Provide the (x, y) coordinate of the cell's center where the given text is located.  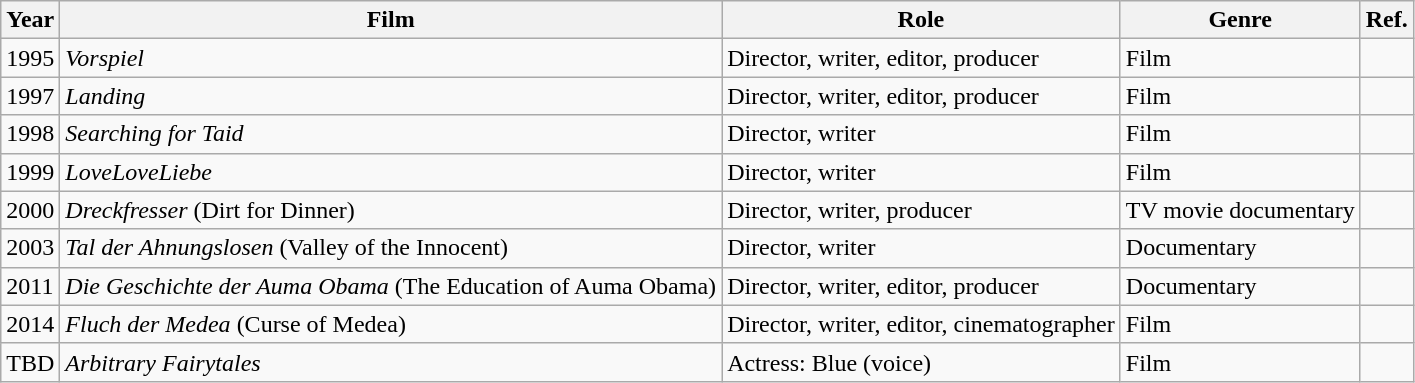
2014 (30, 324)
Tal der Ahnungslosen (Valley of the Innocent) (391, 248)
2011 (30, 286)
Die Geschichte der Auma Obama (The Education of Auma Obama) (391, 286)
Dreckfresser (Dirt for Dinner) (391, 210)
Vorspiel (391, 58)
1998 (30, 134)
Actress: Blue (voice) (922, 362)
LoveLoveLiebe (391, 172)
Landing (391, 96)
Director, writer, producer (922, 210)
Arbitrary Fairytales (391, 362)
1995 (30, 58)
Role (922, 20)
TBD (30, 362)
Director, writer, editor, cinematographer (922, 324)
1997 (30, 96)
Searching for Taid (391, 134)
2000 (30, 210)
TV movie documentary (1240, 210)
Fluch der Medea (Curse of Medea) (391, 324)
Year (30, 20)
2003 (30, 248)
Ref. (1386, 20)
Genre (1240, 20)
1999 (30, 172)
